Search for the cell housing the specified text and yield its (x, y) center coordinate. 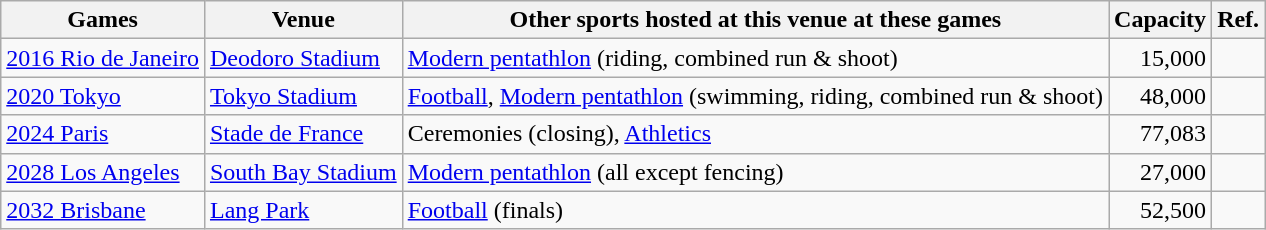
Venue (303, 20)
2016 Rio de Janeiro (103, 58)
Stade de France (303, 134)
South Bay Stadium (303, 172)
Deodoro Stadium (303, 58)
Other sports hosted at this venue at these games (755, 20)
77,083 (1160, 134)
15,000 (1160, 58)
Modern pentathlon (riding, combined run & shoot) (755, 58)
2024 Paris (103, 134)
Games (103, 20)
Lang Park (303, 210)
48,000 (1160, 96)
Capacity (1160, 20)
Football, Modern pentathlon (swimming, riding, combined run & shoot) (755, 96)
Ref. (1238, 20)
Ceremonies (closing), Athletics (755, 134)
27,000 (1160, 172)
2028 Los Angeles (103, 172)
2032 Brisbane (103, 210)
2020 Tokyo (103, 96)
Tokyo Stadium (303, 96)
52,500 (1160, 210)
Modern pentathlon (all except fencing) (755, 172)
Football (finals) (755, 210)
